Return the [X, Y] coordinate for the center point of the cell that contains the specified text.  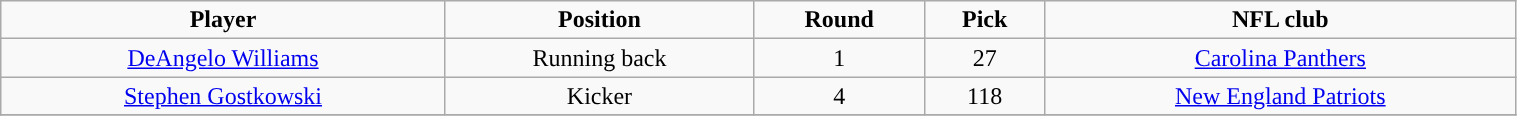
DeAngelo Williams [224, 58]
Carolina Panthers [1280, 58]
Player [224, 20]
Stephen Gostkowski [224, 96]
Round [840, 20]
4 [840, 96]
Pick [985, 20]
Position [599, 20]
118 [985, 96]
Running back [599, 58]
27 [985, 58]
1 [840, 58]
NFL club [1280, 20]
Kicker [599, 96]
New England Patriots [1280, 96]
